Scan for the cell matching the given text and deliver its [X, Y] coordinate at center. 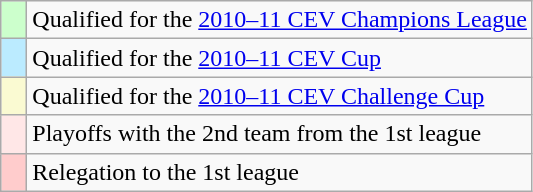
Qualified for the 2010–11 CEV Challenge Cup [280, 96]
Playoffs with the 2nd team from the 1st league [280, 134]
Relegation to the 1st league [280, 172]
Qualified for the 2010–11 CEV Champions League [280, 20]
Qualified for the 2010–11 CEV Cup [280, 58]
